Locate the cell with the specified text and output its [x, y] center coordinate. 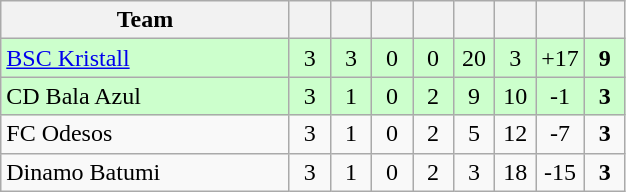
FC Odesos [146, 134]
Dinamo Batumi [146, 172]
+17 [560, 58]
-15 [560, 172]
CD Bala Azul [146, 96]
18 [516, 172]
5 [474, 134]
-7 [560, 134]
BSC Kristall [146, 58]
10 [516, 96]
20 [474, 58]
-1 [560, 96]
Team [146, 20]
12 [516, 134]
